From the cell containing the given text, extract its center point as [x, y] coordinate. 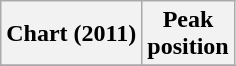
Peakposition [188, 34]
Chart (2011) [72, 34]
